From the cell containing the given text, extract its center point as (X, Y) coordinate. 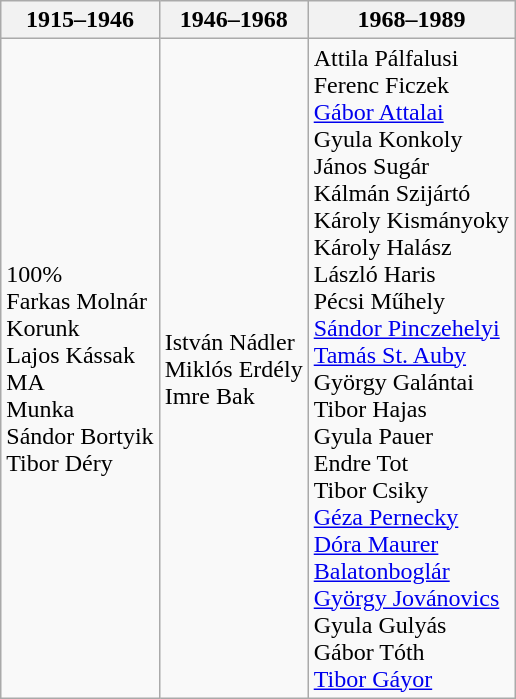
100%Farkas MolnárKorunkLajos KássakMAMunkaSándor BortyikTibor Déry (80, 368)
1968–1989 (411, 20)
1915–1946 (80, 20)
1946–1968 (234, 20)
István NádlerMiklós ErdélyImre Bak (234, 368)
